Detect which cell encompasses the target text, then output its (x, y) center coordinate. 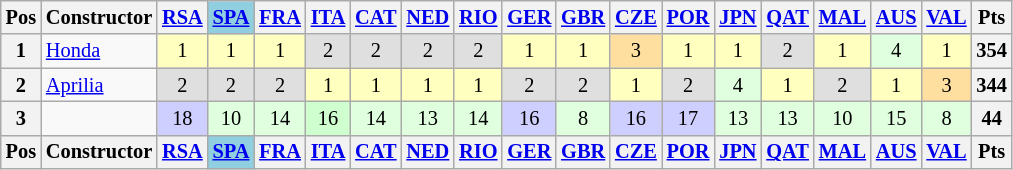
17 (688, 118)
15 (896, 118)
354 (992, 51)
Honda (99, 51)
Aprilia (99, 85)
18 (182, 118)
344 (992, 85)
44 (992, 118)
